Pinpoint the cell where the given text exists, returning its (X, Y) midpoint coordinate. 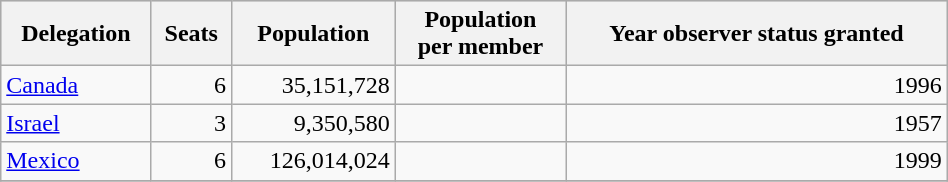
1999 (757, 161)
9,350,580 (313, 123)
1957 (757, 123)
Year observer status granted (757, 34)
1996 (757, 85)
Mexico (76, 161)
Population (313, 34)
Seats (191, 34)
Israel (76, 123)
126,014,024 (313, 161)
Delegation (76, 34)
Populationper member (480, 34)
35,151,728 (313, 85)
Canada (76, 85)
3 (191, 123)
